Find where the given text appears and provide that cell's center as (X, Y) coordinate. 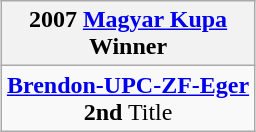
2007 Magyar KupaWinner (128, 34)
Brendon-UPC-ZF-Eger2nd Title (128, 98)
